Capture the cell that displays the provided text and extract its [X, Y] central coordinate. 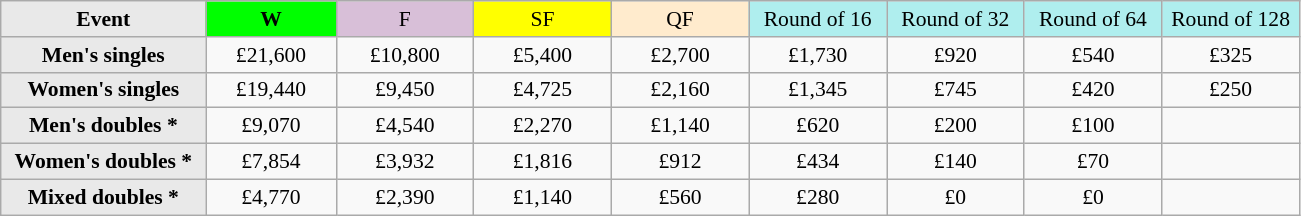
Round of 16 [818, 19]
£434 [818, 162]
F [405, 19]
Event [104, 19]
QF [680, 19]
£10,800 [405, 55]
£325 [1231, 55]
£920 [955, 55]
W [271, 19]
£7,854 [271, 162]
Round of 128 [1231, 19]
£19,440 [271, 90]
Mixed doubles * [104, 197]
£560 [680, 197]
£3,932 [405, 162]
£280 [818, 197]
£2,390 [405, 197]
£2,700 [680, 55]
£1,345 [818, 90]
£9,450 [405, 90]
£2,270 [543, 126]
£420 [1093, 90]
£1,730 [818, 55]
Men's singles [104, 55]
£200 [955, 126]
£4,770 [271, 197]
Men's doubles * [104, 126]
Women's doubles * [104, 162]
£4,725 [543, 90]
£620 [818, 126]
£250 [1231, 90]
£140 [955, 162]
£540 [1093, 55]
£100 [1093, 126]
Round of 64 [1093, 19]
£70 [1093, 162]
£21,600 [271, 55]
£4,540 [405, 126]
£1,816 [543, 162]
£9,070 [271, 126]
Women's singles [104, 90]
SF [543, 19]
Round of 32 [955, 19]
£2,160 [680, 90]
£745 [955, 90]
£912 [680, 162]
£5,400 [543, 55]
